Output the (X, Y) coordinate of the center of the cell containing the given text.  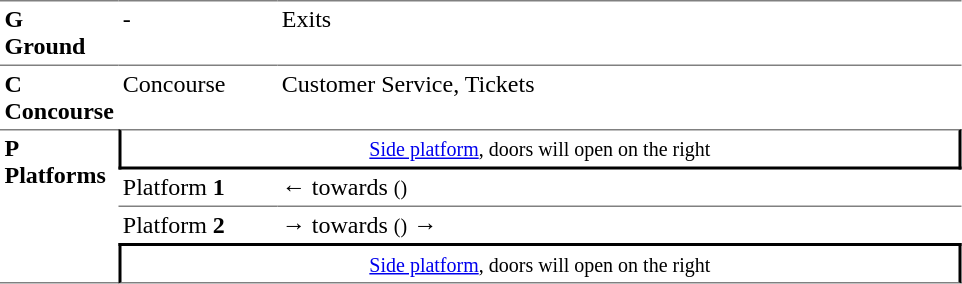
← towards () (619, 189)
- (198, 33)
Exits (619, 33)
Platform 1 (198, 189)
→ towards () → (619, 225)
Platform 2 (198, 225)
GGround (59, 33)
CConcourse (59, 98)
Concourse (198, 98)
Customer Service, Tickets (619, 98)
PPlatforms (59, 206)
